From the cell containing the given text, extract its center point as [X, Y] coordinate. 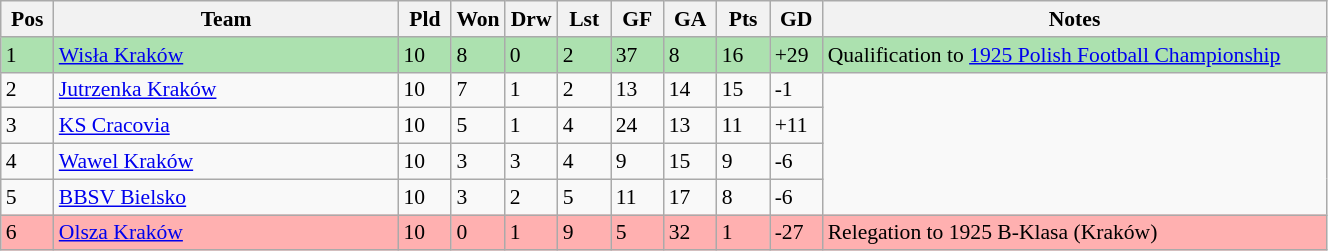
-1 [796, 90]
37 [638, 55]
Wisła Kraków [226, 55]
Pos [28, 19]
Notes [1075, 19]
Drw [532, 19]
Pts [744, 19]
+29 [796, 55]
32 [690, 233]
Relegation to 1925 B-Klasa (Kraków) [1075, 233]
Team [226, 19]
GD [796, 19]
24 [638, 126]
Pld [424, 19]
Olsza Kraków [226, 233]
16 [744, 55]
Qualification to 1925 Polish Football Championship [1075, 55]
14 [690, 90]
Wawel Kraków [226, 162]
KS Cracovia [226, 126]
GA [690, 19]
Lst [584, 19]
BBSV Bielsko [226, 197]
7 [478, 90]
+11 [796, 126]
Jutrzenka Kraków [226, 90]
-27 [796, 233]
6 [28, 233]
17 [690, 197]
Won [478, 19]
GF [638, 19]
